Provide the [X, Y] coordinate of the cell's center where the given text is located.  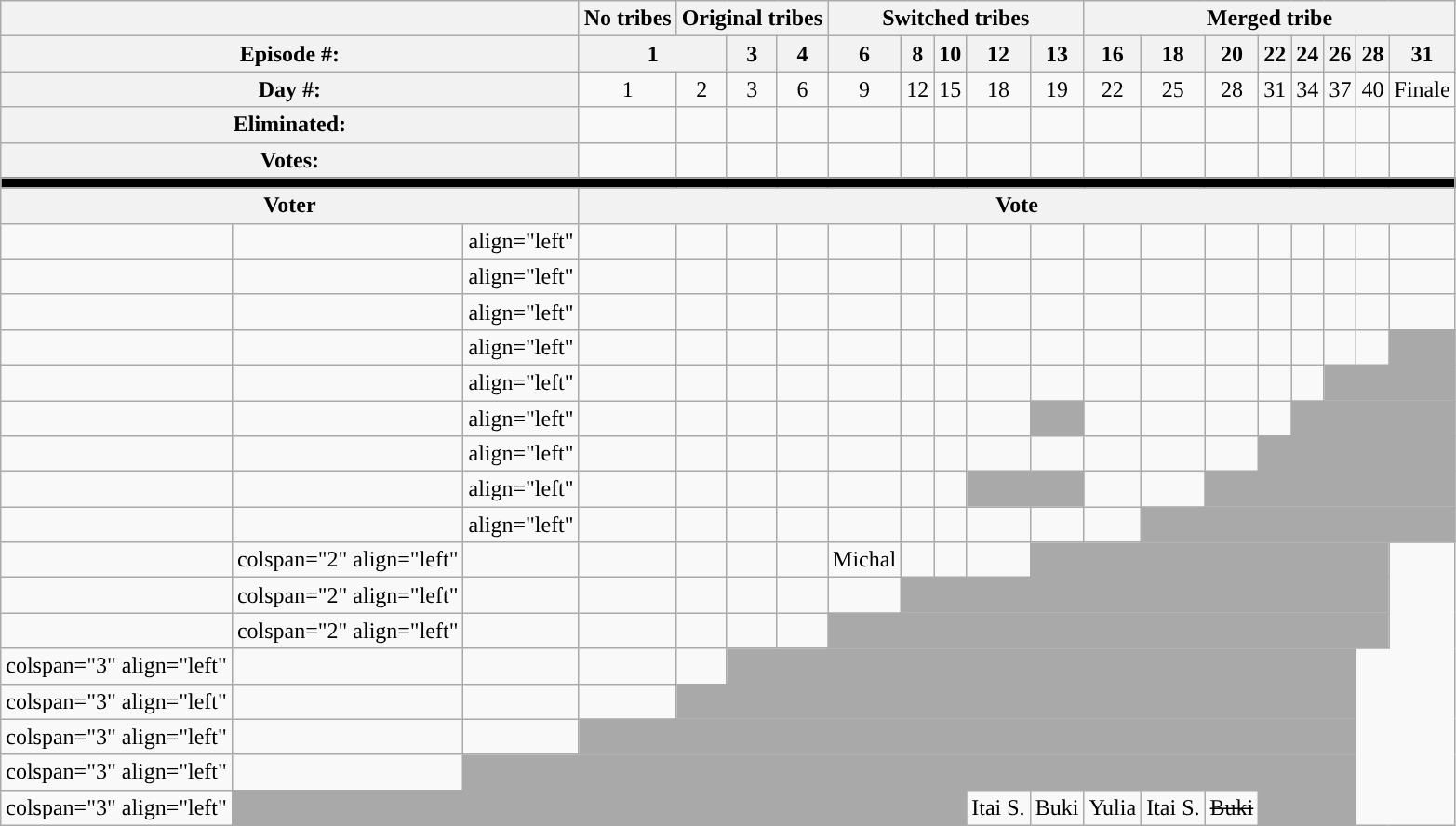
10 [951, 54]
Michal [865, 560]
13 [1057, 54]
Yulia [1113, 807]
Votes: [290, 160]
34 [1308, 89]
Voter [290, 206]
16 [1113, 54]
Vote [1017, 206]
8 [917, 54]
37 [1340, 89]
25 [1173, 89]
26 [1340, 54]
40 [1373, 89]
Eliminated: [290, 125]
19 [1057, 89]
Original tribes [752, 19]
Day #: [290, 89]
Merged tribe [1269, 19]
No tribes [627, 19]
9 [865, 89]
24 [1308, 54]
20 [1232, 54]
Episode #: [290, 54]
15 [951, 89]
Finale [1422, 89]
2 [701, 89]
Switched tribes [956, 19]
4 [802, 54]
